Detect which cell encompasses the target text, then output its [x, y] center coordinate. 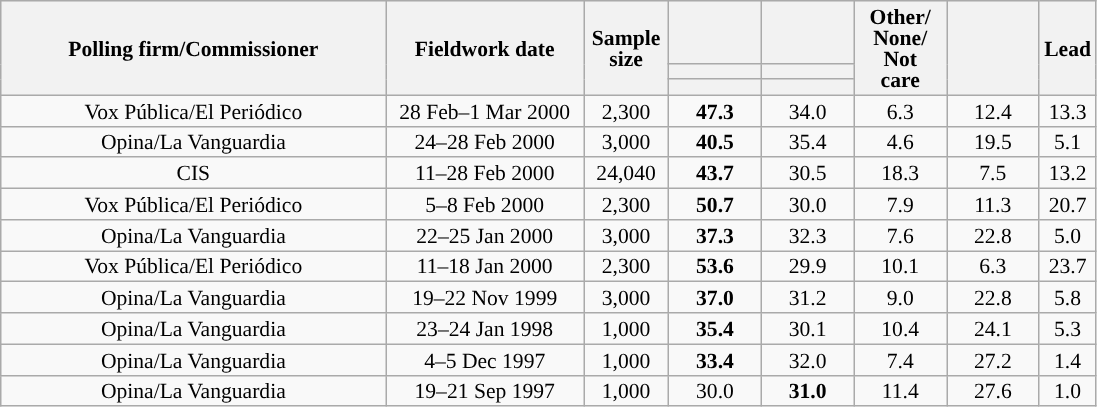
30.5 [808, 174]
33.4 [716, 360]
Sample size [626, 48]
7.4 [900, 360]
5.8 [1068, 298]
24.1 [992, 328]
12.4 [992, 110]
11.3 [992, 204]
40.5 [716, 142]
19.5 [992, 142]
Fieldwork date [485, 48]
19–22 Nov 1999 [485, 298]
9.0 [900, 298]
13.3 [1068, 110]
11.4 [900, 390]
5.1 [1068, 142]
22–25 Jan 2000 [485, 236]
4–5 Dec 1997 [485, 360]
53.6 [716, 266]
5.0 [1068, 236]
11–28 Feb 2000 [485, 174]
5–8 Feb 2000 [485, 204]
50.7 [716, 204]
20.7 [1068, 204]
13.2 [1068, 174]
29.9 [808, 266]
24–28 Feb 2000 [485, 142]
47.3 [716, 110]
31.0 [808, 390]
Lead [1068, 48]
24,040 [626, 174]
28 Feb–1 Mar 2000 [485, 110]
7.9 [900, 204]
11–18 Jan 2000 [485, 266]
34.0 [808, 110]
18.3 [900, 174]
37.3 [716, 236]
23.7 [1068, 266]
27.6 [992, 390]
1.0 [1068, 390]
32.3 [808, 236]
30.1 [808, 328]
7.6 [900, 236]
7.5 [992, 174]
31.2 [808, 298]
23–24 Jan 1998 [485, 328]
Polling firm/Commissioner [194, 48]
5.3 [1068, 328]
Other/None/Notcare [900, 48]
10.1 [900, 266]
27.2 [992, 360]
43.7 [716, 174]
1.4 [1068, 360]
19–21 Sep 1997 [485, 390]
CIS [194, 174]
4.6 [900, 142]
37.0 [716, 298]
32.0 [808, 360]
10.4 [900, 328]
